Detect which cell encompasses the target text, then output its [x, y] center coordinate. 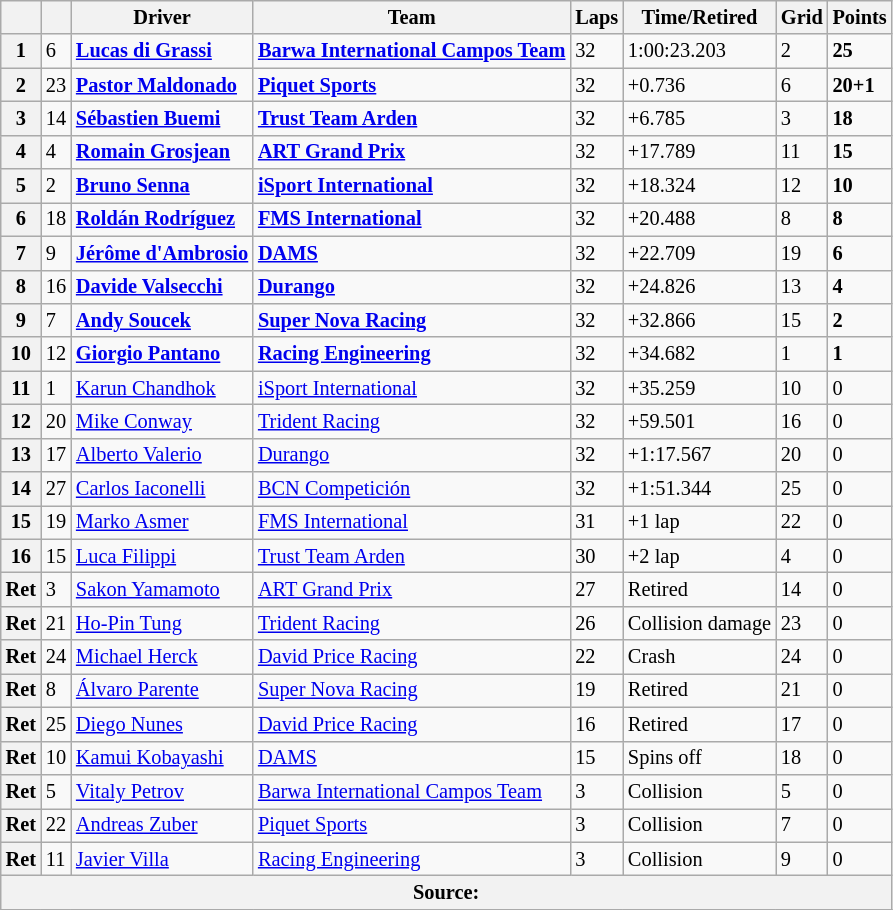
+2 lap [700, 556]
Javier Villa [162, 859]
Points [860, 17]
Mike Conway [162, 421]
+1 lap [700, 522]
31 [596, 522]
Giorgio Pantano [162, 354]
Vitaly Petrov [162, 791]
Diego Nunes [162, 724]
Time/Retired [700, 17]
+34.682 [700, 354]
Marko Asmer [162, 522]
Andy Soucek [162, 320]
+20.488 [700, 219]
Laps [596, 17]
Alberto Valerio [162, 455]
Pastor Maldonado [162, 85]
+6.785 [700, 118]
+0.736 [700, 85]
+59.501 [700, 421]
Team [412, 17]
Kamui Kobayashi [162, 758]
Jérôme d'Ambrosio [162, 253]
Collision damage [700, 623]
Ho-Pin Tung [162, 623]
Davide Valsecchi [162, 287]
Grid [802, 17]
Roldán Rodríguez [162, 219]
+18.324 [700, 186]
+24.826 [700, 287]
Luca Filippi [162, 556]
Crash [700, 657]
Álvaro Parente [162, 690]
Andreas Zuber [162, 825]
Karun Chandhok [162, 388]
Bruno Senna [162, 186]
+32.866 [700, 320]
Sakon Yamamoto [162, 589]
Romain Grosjean [162, 152]
Carlos Iaconelli [162, 489]
1:00:23.203 [700, 51]
Source: [446, 892]
+1:51.344 [700, 489]
Spins off [700, 758]
Driver [162, 17]
Michael Herck [162, 657]
20+1 [860, 85]
BCN Competición [412, 489]
30 [596, 556]
+35.259 [700, 388]
Lucas di Grassi [162, 51]
Sébastien Buemi [162, 118]
+1:17.567 [700, 455]
26 [596, 623]
+22.709 [700, 253]
+17.789 [700, 152]
